Return [x, y] of the center of cell containing provided text 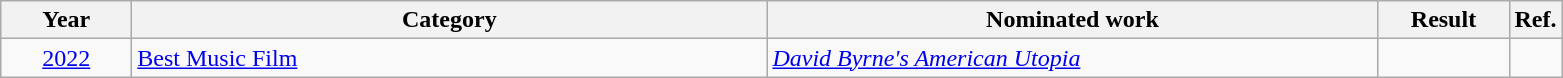
Category [450, 20]
2022 [66, 58]
Ref. [1536, 20]
Nominated work [1072, 20]
David Byrne's American Utopia [1072, 58]
Best Music Film [450, 58]
Year [66, 20]
Result [1444, 20]
